Locate the cell with the specified text and output its (X, Y) center coordinate. 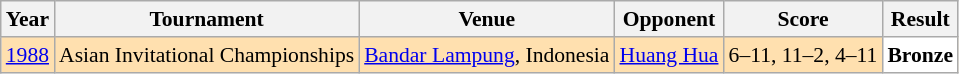
Result (920, 19)
Tournament (206, 19)
Huang Hua (668, 55)
1988 (28, 55)
Bandar Lampung, Indonesia (486, 55)
Bronze (920, 55)
6–11, 11–2, 4–11 (804, 55)
Year (28, 19)
Score (804, 19)
Venue (486, 19)
Opponent (668, 19)
Asian Invitational Championships (206, 55)
